Scan for the cell matching the given text and deliver its [X, Y] coordinate at center. 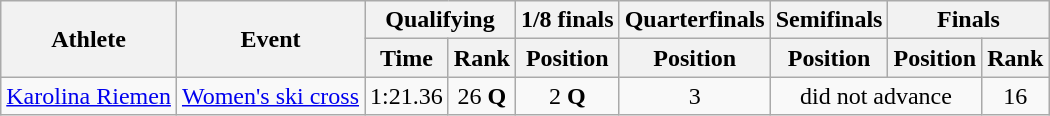
Semifinals [829, 20]
Karolina Riemen [89, 96]
Time [407, 58]
2 Q [567, 96]
1/8 finals [567, 20]
16 [1016, 96]
26 Q [482, 96]
did not advance [876, 96]
Women's ski cross [270, 96]
Quarterfinals [694, 20]
Event [270, 39]
Qualifying [440, 20]
1:21.36 [407, 96]
Athlete [89, 39]
Finals [968, 20]
3 [694, 96]
